Output the [x, y] coordinate of the center of the cell containing the given text.  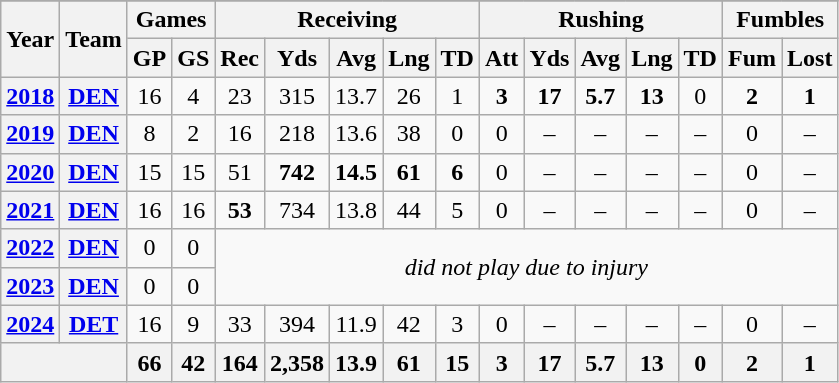
Rushing [600, 20]
Games [170, 20]
GS [194, 58]
315 [298, 96]
Rec [240, 58]
734 [298, 210]
9 [194, 324]
11.9 [356, 324]
Receiving [348, 20]
2020 [30, 172]
38 [409, 134]
Team [94, 39]
4 [194, 96]
2,358 [298, 362]
66 [149, 362]
6 [457, 172]
Lost [810, 58]
DET [94, 324]
did not play due to injury [526, 267]
218 [298, 134]
8 [149, 134]
13.6 [356, 134]
Fum [752, 58]
Year [30, 39]
2018 [30, 96]
5 [457, 210]
164 [240, 362]
13.9 [356, 362]
14.5 [356, 172]
Att [501, 58]
2022 [30, 248]
44 [409, 210]
13.8 [356, 210]
2021 [30, 210]
53 [240, 210]
51 [240, 172]
13.7 [356, 96]
2024 [30, 324]
742 [298, 172]
394 [298, 324]
2023 [30, 286]
26 [409, 96]
2019 [30, 134]
33 [240, 324]
GP [149, 58]
Fumbles [780, 20]
23 [240, 96]
